For the text-containing cell, return its midpoint in (X, Y) coordinate format. 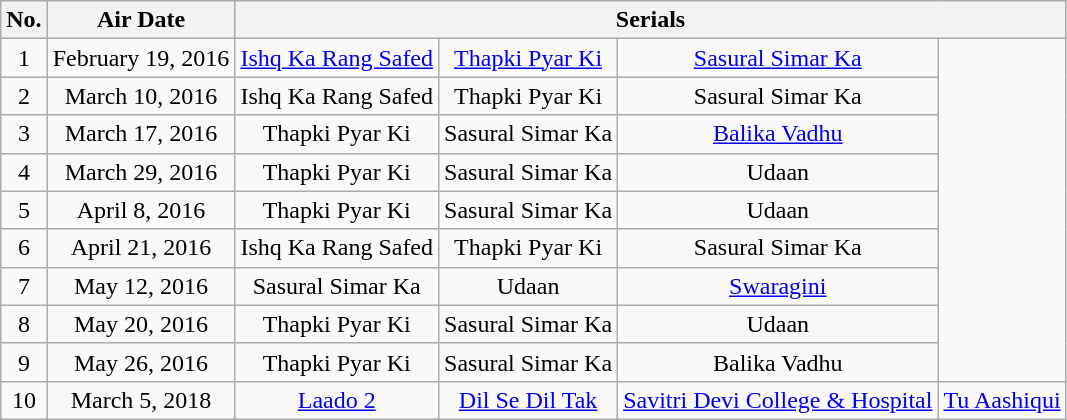
Dil Se Dil Tak (528, 400)
May 20, 2016 (141, 324)
March 10, 2016 (141, 96)
Air Date (141, 20)
5 (24, 210)
10 (24, 400)
May 12, 2016 (141, 286)
Laado 2 (337, 400)
No. (24, 20)
9 (24, 362)
3 (24, 134)
Tu Aashiqui (1002, 400)
May 26, 2016 (141, 362)
April 21, 2016 (141, 248)
April 8, 2016 (141, 210)
Savitri Devi College & Hospital (778, 400)
7 (24, 286)
8 (24, 324)
6 (24, 248)
4 (24, 172)
Swaragini (778, 286)
March 29, 2016 (141, 172)
March 5, 2018 (141, 400)
February 19, 2016 (141, 58)
Serials (650, 20)
March 17, 2016 (141, 134)
2 (24, 96)
1 (24, 58)
